Identify which cell holds the provided text, then report its (X, Y) central coordinate. 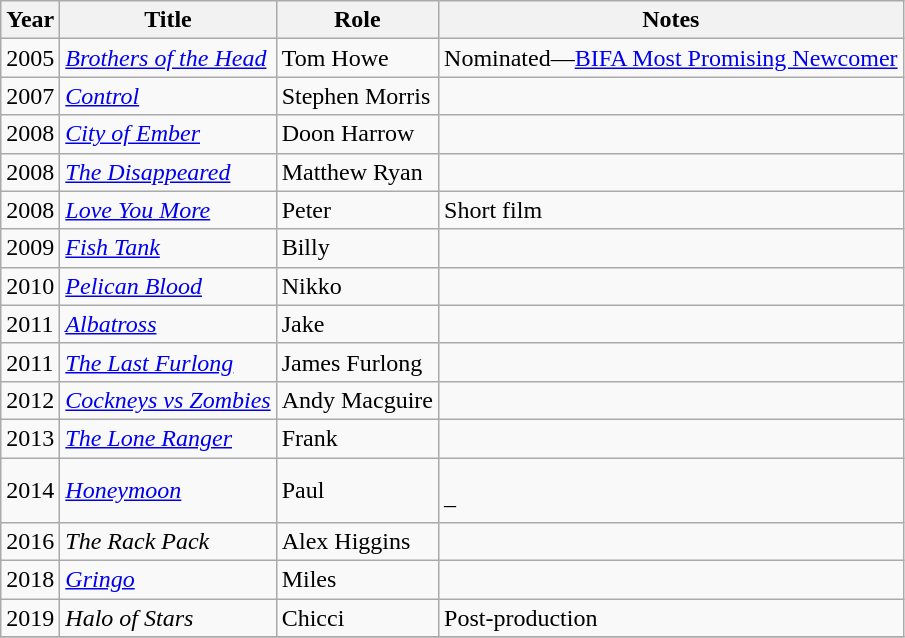
Notes (672, 20)
Gringo (168, 580)
Tom Howe (357, 58)
The Rack Pack (168, 542)
Peter (357, 210)
Nikko (357, 286)
Doon Harrow (357, 134)
Stephen Morris (357, 96)
The Disappeared (168, 172)
2016 (30, 542)
The Last Furlong (168, 362)
Alex Higgins (357, 542)
The Lone Ranger (168, 438)
Albatross (168, 324)
Halo of Stars (168, 618)
Honeymoon (168, 490)
Miles (357, 580)
Post-production (672, 618)
Brothers of the Head (168, 58)
Control (168, 96)
Paul (357, 490)
2005 (30, 58)
Pelican Blood (168, 286)
2012 (30, 400)
James Furlong (357, 362)
– (672, 490)
Jake (357, 324)
2007 (30, 96)
Love You More (168, 210)
Andy Macguire (357, 400)
Cockneys vs Zombies (168, 400)
Year (30, 20)
Short film (672, 210)
Billy (357, 248)
2010 (30, 286)
Chicci (357, 618)
Frank (357, 438)
City of Ember (168, 134)
2013 (30, 438)
Matthew Ryan (357, 172)
2019 (30, 618)
Title (168, 20)
Role (357, 20)
2018 (30, 580)
2009 (30, 248)
Fish Tank (168, 248)
2014 (30, 490)
Nominated—BIFA Most Promising Newcomer (672, 58)
